Extract the [x, y] coordinate from the center of the cell holding the provided text.  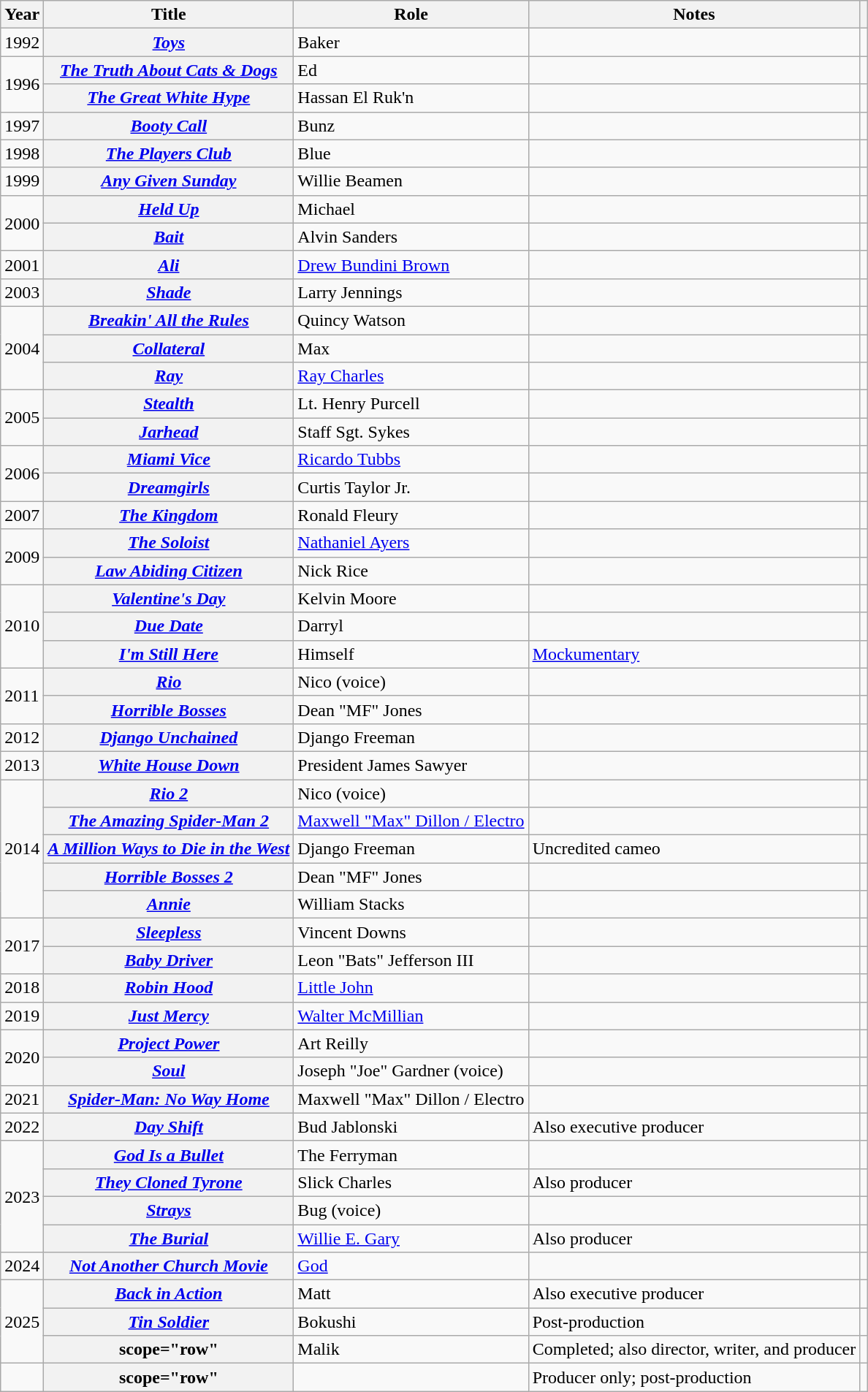
The Players Club [169, 153]
Bokushi [411, 1322]
Willie Beamen [411, 181]
Not Another Church Movie [169, 1266]
Matt [411, 1294]
2001 [22, 265]
Baker [411, 42]
2019 [22, 1016]
Bait [169, 237]
I'm Still Here [169, 654]
Collateral [169, 349]
Annie [169, 905]
Nathaniel Ayers [411, 543]
Kelvin Moore [411, 598]
Walter McMillian [411, 1016]
Bunz [411, 126]
The Great White Hype [169, 98]
2007 [22, 515]
A Million Ways to Die in the West [169, 849]
2004 [22, 348]
Uncredited cameo [694, 849]
White House Down [169, 765]
Bud Jablonski [411, 1127]
Blue [411, 153]
2020 [22, 1057]
Little John [411, 988]
Hassan El Ruk'n [411, 98]
Notes [694, 15]
2017 [22, 946]
Jarhead [169, 432]
Ed [411, 70]
Soul [169, 1071]
They Cloned Tyrone [169, 1182]
2021 [22, 1099]
Completed; also director, writer, and producer [694, 1350]
2014 [22, 848]
Horrible Bosses [169, 710]
Mockumentary [694, 654]
2010 [22, 626]
Miami Vice [169, 460]
Ronald Fleury [411, 515]
Role [411, 15]
Ray Charles [411, 376]
Just Mercy [169, 1016]
Due Date [169, 626]
Bug (voice) [411, 1210]
Dreamgirls [169, 487]
Ray [169, 376]
Toys [169, 42]
2005 [22, 418]
Stealth [169, 404]
Willie E. Gary [411, 1239]
Law Abiding Citizen [169, 571]
2024 [22, 1266]
Ricardo Tubbs [411, 460]
Strays [169, 1210]
The Amazing Spider-Man 2 [169, 821]
God [411, 1266]
Darryl [411, 626]
1992 [22, 42]
Lt. Henry Purcell [411, 404]
Staff Sgt. Sykes [411, 432]
Joseph "Joe" Gardner (voice) [411, 1071]
Michael [411, 209]
Held Up [169, 209]
Booty Call [169, 126]
2006 [22, 473]
2003 [22, 292]
The Truth About Cats & Dogs [169, 70]
2011 [22, 696]
Nick Rice [411, 571]
1998 [22, 153]
Rio [169, 682]
Valentine's Day [169, 598]
2022 [22, 1127]
2025 [22, 1322]
Himself [411, 654]
Robin Hood [169, 988]
1997 [22, 126]
Leon "Bats" Jefferson III [411, 960]
2023 [22, 1196]
Producer only; post-production [694, 1377]
Back in Action [169, 1294]
Project Power [169, 1043]
Ali [169, 265]
Spider-Man: No Way Home [169, 1099]
Vincent Downs [411, 932]
Title [169, 15]
Post-production [694, 1322]
2013 [22, 765]
Drew Bundini Brown [411, 265]
Django Unchained [169, 737]
Shade [169, 292]
Any Given Sunday [169, 181]
2018 [22, 988]
Max [411, 349]
Sleepless [169, 932]
Day Shift [169, 1127]
Baby Driver [169, 960]
President James Sawyer [411, 765]
2009 [22, 557]
William Stacks [411, 905]
Breakin' All the Rules [169, 320]
Malik [411, 1350]
2000 [22, 223]
Larry Jennings [411, 292]
Slick Charles [411, 1182]
1999 [22, 181]
Quincy Watson [411, 320]
Art Reilly [411, 1043]
The Burial [169, 1239]
The Soloist [169, 543]
Rio 2 [169, 793]
Curtis Taylor Jr. [411, 487]
Alvin Sanders [411, 237]
The Ferryman [411, 1155]
Tin Soldier [169, 1322]
Horrible Bosses 2 [169, 877]
1996 [22, 84]
The Kingdom [169, 515]
2012 [22, 737]
God Is a Bullet [169, 1155]
Year [22, 15]
